From the cell containing the given text, extract its center point as [x, y] coordinate. 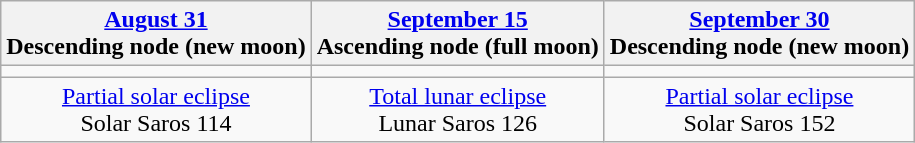
September 15Ascending node (full moon) [458, 34]
Partial solar eclipseSolar Saros 152 [759, 110]
Partial solar eclipseSolar Saros 114 [156, 110]
September 30Descending node (new moon) [759, 34]
August 31Descending node (new moon) [156, 34]
Total lunar eclipseLunar Saros 126 [458, 110]
